Extract the (x, y) coordinate from the center of the cell holding the provided text.  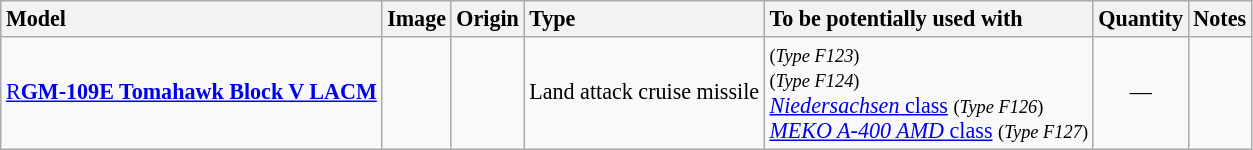
RGM-109E Tomahawk Block V LACM (192, 92)
Model (192, 18)
Notes (1220, 18)
(Type F123) (Type F124)Niedersachsen class (Type F126)MEKO A-400 AMD class (Type F127) (928, 92)
Image (416, 18)
Quantity (1140, 18)
To be potentially used with (928, 18)
— (1140, 92)
Origin (488, 18)
Land attack cruise missile (644, 92)
Type (644, 18)
